Scan for the cell matching the given text and deliver its [X, Y] coordinate at center. 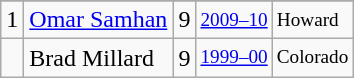
Brad Millard [98, 58]
2009–10 [234, 20]
1 [12, 20]
1999–00 [234, 58]
Omar Samhan [98, 20]
Howard [312, 20]
Colorado [312, 58]
